Scan for the cell matching the given text and deliver its [X, Y] coordinate at center. 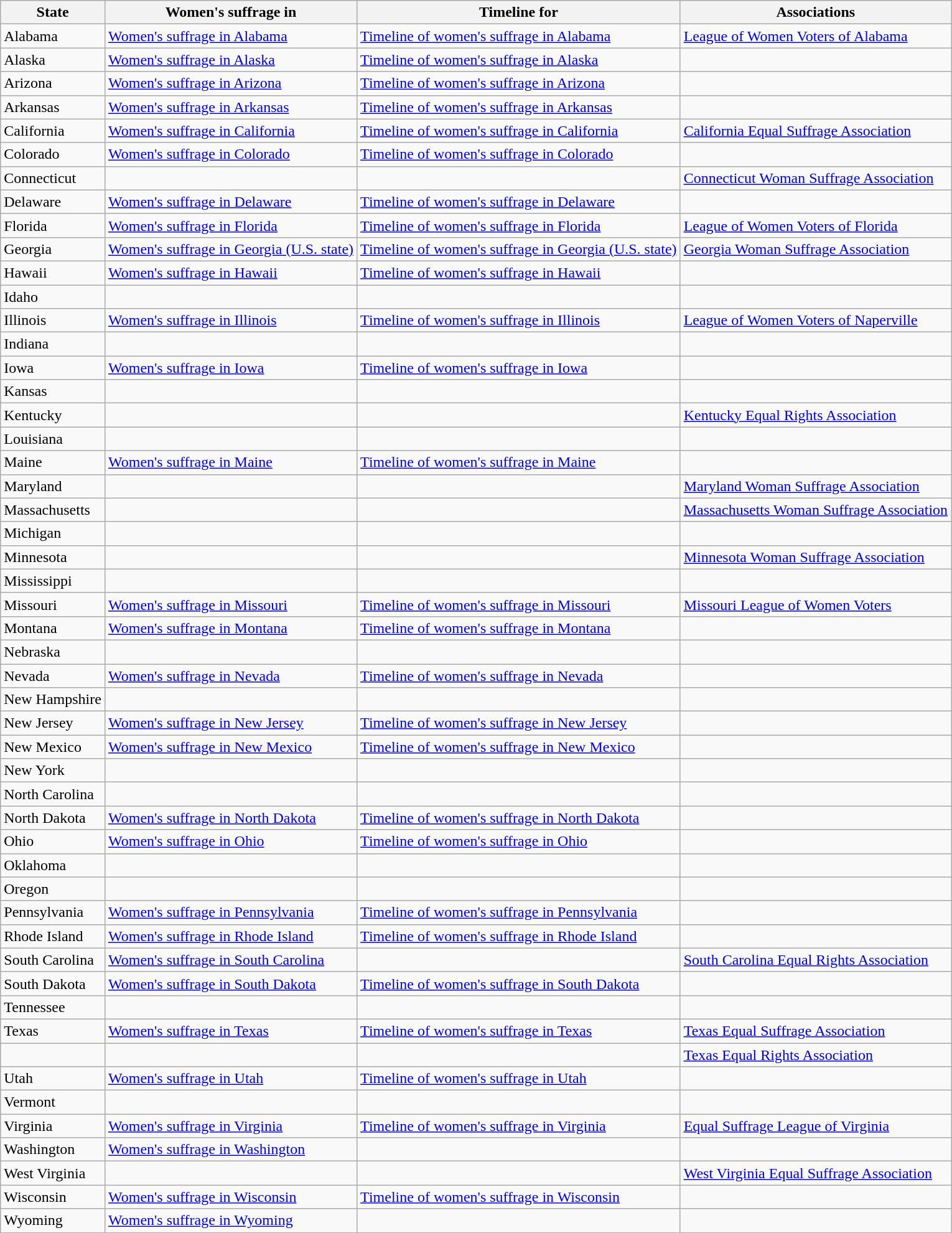
Women's suffrage in Arkansas [230, 107]
Georgia Woman Suffrage Association [816, 249]
Missouri [53, 604]
Arkansas [53, 107]
Timeline of women's suffrage in Illinois [519, 321]
West Virginia Equal Suffrage Association [816, 1173]
Women's suffrage in Montana [230, 628]
North Dakota [53, 818]
Maine [53, 462]
South Carolina [53, 960]
Timeline of women's suffrage in Nevada [519, 675]
League of Women Voters of Florida [816, 225]
Women's suffrage in Rhode Island [230, 936]
Oklahoma [53, 865]
Wisconsin [53, 1197]
Women's suffrage in Virginia [230, 1126]
Mississippi [53, 581]
Alaska [53, 60]
Illinois [53, 321]
Associations [816, 12]
Women's suffrage in California [230, 131]
North Carolina [53, 794]
Timeline of women's suffrage in Pennsylvania [519, 912]
Women's suffrage in Hawaii [230, 273]
Utah [53, 1079]
Women's suffrage in Arizona [230, 83]
Women's suffrage in Wyoming [230, 1221]
Timeline of women's suffrage in Montana [519, 628]
Kansas [53, 391]
Texas Equal Rights Association [816, 1055]
State [53, 12]
Connecticut Woman Suffrage Association [816, 178]
Women's suffrage in Colorado [230, 154]
Timeline of women's suffrage in Utah [519, 1079]
Women's suffrage in Maine [230, 462]
California [53, 131]
Women's suffrage in Iowa [230, 368]
Timeline of women's suffrage in South Dakota [519, 983]
Timeline of women's suffrage in California [519, 131]
Arizona [53, 83]
Timeline of women's suffrage in Hawaii [519, 273]
Colorado [53, 154]
Virginia [53, 1126]
Women's suffrage in New Jersey [230, 723]
Timeline of women's suffrage in Georgia (U.S. state) [519, 249]
Timeline of women's suffrage in North Dakota [519, 818]
Equal Suffrage League of Virginia [816, 1126]
West Virginia [53, 1173]
Timeline of women's suffrage in Alabama [519, 36]
Timeline of women's suffrage in Virginia [519, 1126]
Washington [53, 1150]
Alabama [53, 36]
Women's suffrage in New Mexico [230, 747]
Maryland [53, 486]
Timeline of women's suffrage in Wisconsin [519, 1197]
Women's suffrage in Nevada [230, 675]
Women's suffrage in Georgia (U.S. state) [230, 249]
Women's suffrage in Alaska [230, 60]
League of Women Voters of Naperville [816, 321]
Women's suffrage in [230, 12]
Ohio [53, 842]
South Carolina Equal Rights Association [816, 960]
Timeline of women's suffrage in Iowa [519, 368]
Texas Equal Suffrage Association [816, 1031]
Timeline of women's suffrage in Arkansas [519, 107]
Louisiana [53, 439]
Massachusetts Woman Suffrage Association [816, 510]
Timeline of women's suffrage in Missouri [519, 604]
League of Women Voters of Alabama [816, 36]
Women's suffrage in Alabama [230, 36]
Women's suffrage in North Dakota [230, 818]
Women's suffrage in Missouri [230, 604]
Massachusetts [53, 510]
California Equal Suffrage Association [816, 131]
Nevada [53, 675]
Vermont [53, 1102]
Kentucky [53, 415]
Timeline of women's suffrage in Delaware [519, 202]
Women's suffrage in Washington [230, 1150]
Timeline of women's suffrage in Rhode Island [519, 936]
Timeline of women's suffrage in Florida [519, 225]
Georgia [53, 249]
Maryland Woman Suffrage Association [816, 486]
Women's suffrage in Texas [230, 1031]
Texas [53, 1031]
Iowa [53, 368]
South Dakota [53, 983]
Indiana [53, 344]
Pennsylvania [53, 912]
Women's suffrage in Illinois [230, 321]
Timeline of women's suffrage in Ohio [519, 842]
Timeline of women's suffrage in Alaska [519, 60]
Montana [53, 628]
Wyoming [53, 1221]
Women's suffrage in Ohio [230, 842]
Timeline of women's suffrage in Arizona [519, 83]
Tennessee [53, 1007]
Missouri League of Women Voters [816, 604]
Minnesota Woman Suffrage Association [816, 557]
New Jersey [53, 723]
Women's suffrage in Delaware [230, 202]
Connecticut [53, 178]
New York [53, 771]
Kentucky Equal Rights Association [816, 415]
Nebraska [53, 652]
Delaware [53, 202]
Women's suffrage in Utah [230, 1079]
Timeline of women's suffrage in Maine [519, 462]
Hawaii [53, 273]
Women's suffrage in Wisconsin [230, 1197]
Women's suffrage in Florida [230, 225]
Idaho [53, 297]
Oregon [53, 889]
New Mexico [53, 747]
Timeline for [519, 12]
Women's suffrage in Pennsylvania [230, 912]
New Hampshire [53, 700]
Timeline of women's suffrage in New Mexico [519, 747]
Timeline of women's suffrage in Colorado [519, 154]
Timeline of women's suffrage in New Jersey [519, 723]
Timeline of women's suffrage in Texas [519, 1031]
Rhode Island [53, 936]
Michigan [53, 533]
Women's suffrage in South Carolina [230, 960]
Women's suffrage in South Dakota [230, 983]
Minnesota [53, 557]
Florida [53, 225]
